Provide the (x, y) coordinate of the cell's center where the given text is located.  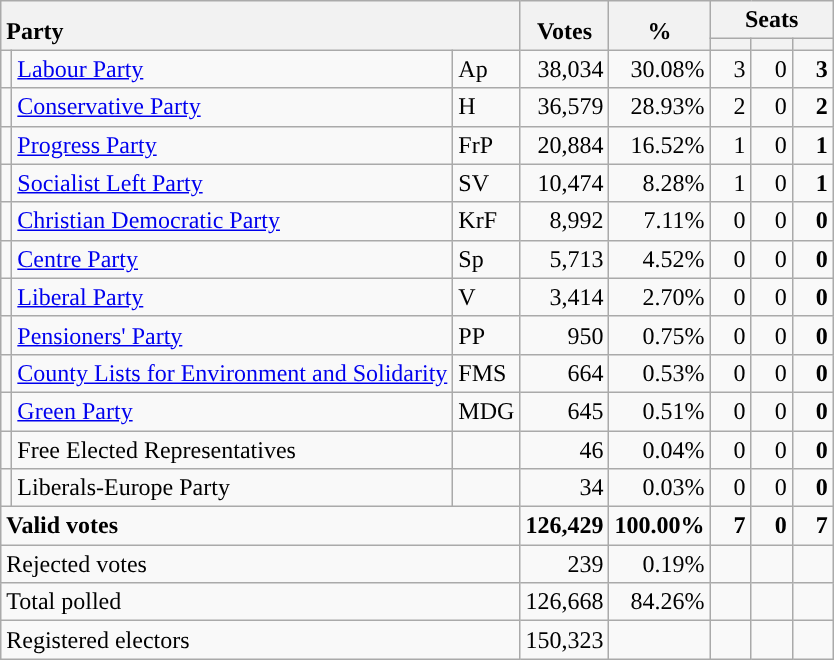
Valid votes (260, 526)
Ap (486, 69)
Votes (564, 26)
0.04% (660, 449)
645 (564, 411)
664 (564, 373)
0.19% (660, 564)
950 (564, 335)
Pensioners' Party (232, 335)
36,579 (564, 107)
7.11% (660, 221)
239 (564, 564)
FMS (486, 373)
Party (260, 26)
County Lists for Environment and Solidarity (232, 373)
8.28% (660, 183)
Registered electors (260, 640)
KrF (486, 221)
% (660, 26)
30.08% (660, 69)
16.52% (660, 145)
4.52% (660, 259)
Rejected votes (260, 564)
Seats (772, 20)
Green Party (232, 411)
0.51% (660, 411)
Christian Democratic Party (232, 221)
Socialist Left Party (232, 183)
46 (564, 449)
Liberals-Europe Party (232, 488)
Total polled (260, 602)
126,429 (564, 526)
Labour Party (232, 69)
3,414 (564, 297)
FrP (486, 145)
0.75% (660, 335)
34 (564, 488)
H (486, 107)
Progress Party (232, 145)
28.93% (660, 107)
5,713 (564, 259)
10,474 (564, 183)
2.70% (660, 297)
0.03% (660, 488)
Conservative Party (232, 107)
Liberal Party (232, 297)
V (486, 297)
126,668 (564, 602)
Free Elected Representatives (232, 449)
150,323 (564, 640)
SV (486, 183)
84.26% (660, 602)
MDG (486, 411)
0.53% (660, 373)
100.00% (660, 526)
PP (486, 335)
Sp (486, 259)
8,992 (564, 221)
Centre Party (232, 259)
20,884 (564, 145)
38,034 (564, 69)
